Provide the (X, Y) coordinate of the cell's center where the given text is located.  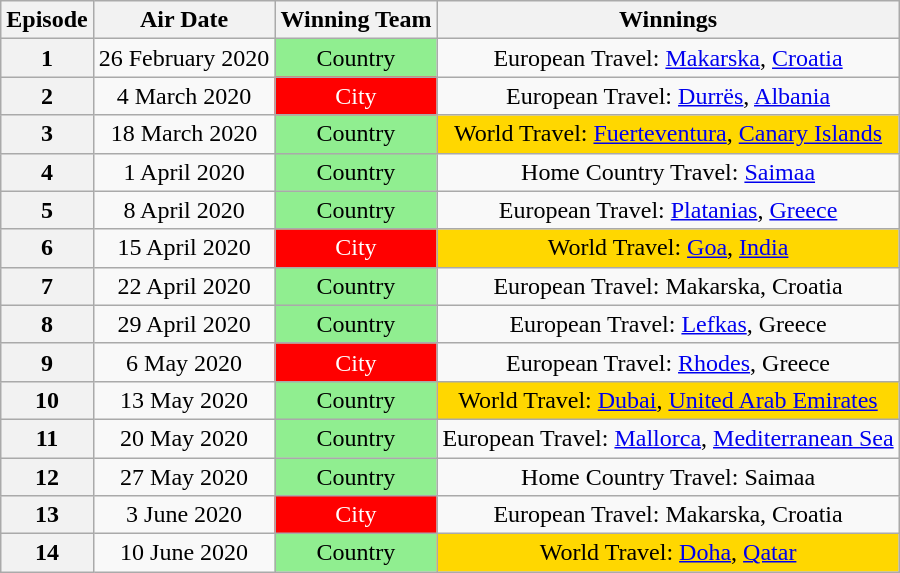
4 (47, 172)
11 (47, 438)
European Travel: Platanias, Greece (668, 210)
5 (47, 210)
10 (47, 400)
26 February 2020 (184, 58)
18 March 2020 (184, 134)
27 May 2020 (184, 477)
14 (47, 553)
8 April 2020 (184, 210)
20 May 2020 (184, 438)
European Travel: Durrës, Albania (668, 96)
9 (47, 362)
8 (47, 324)
6 May 2020 (184, 362)
World Travel: Dubai, United Arab Emirates (668, 400)
European Travel: Lefkas, Greece (668, 324)
World Travel: Doha, Qatar (668, 553)
22 April 2020 (184, 286)
2 (47, 96)
13 (47, 515)
7 (47, 286)
Episode (47, 20)
6 (47, 248)
29 April 2020 (184, 324)
3 June 2020 (184, 515)
European Travel: Rhodes, Greece (668, 362)
4 March 2020 (184, 96)
Winnings (668, 20)
Air Date (184, 20)
10 June 2020 (184, 553)
European Travel: Mallorca, Mediterranean Sea (668, 438)
15 April 2020 (184, 248)
12 (47, 477)
1 April 2020 (184, 172)
World Travel: Goa, India (668, 248)
World Travel: Fuerteventura, Canary Islands (668, 134)
Winning Team (356, 20)
13 May 2020 (184, 400)
1 (47, 58)
3 (47, 134)
